From the cell containing the given text, extract its center point as (X, Y) coordinate. 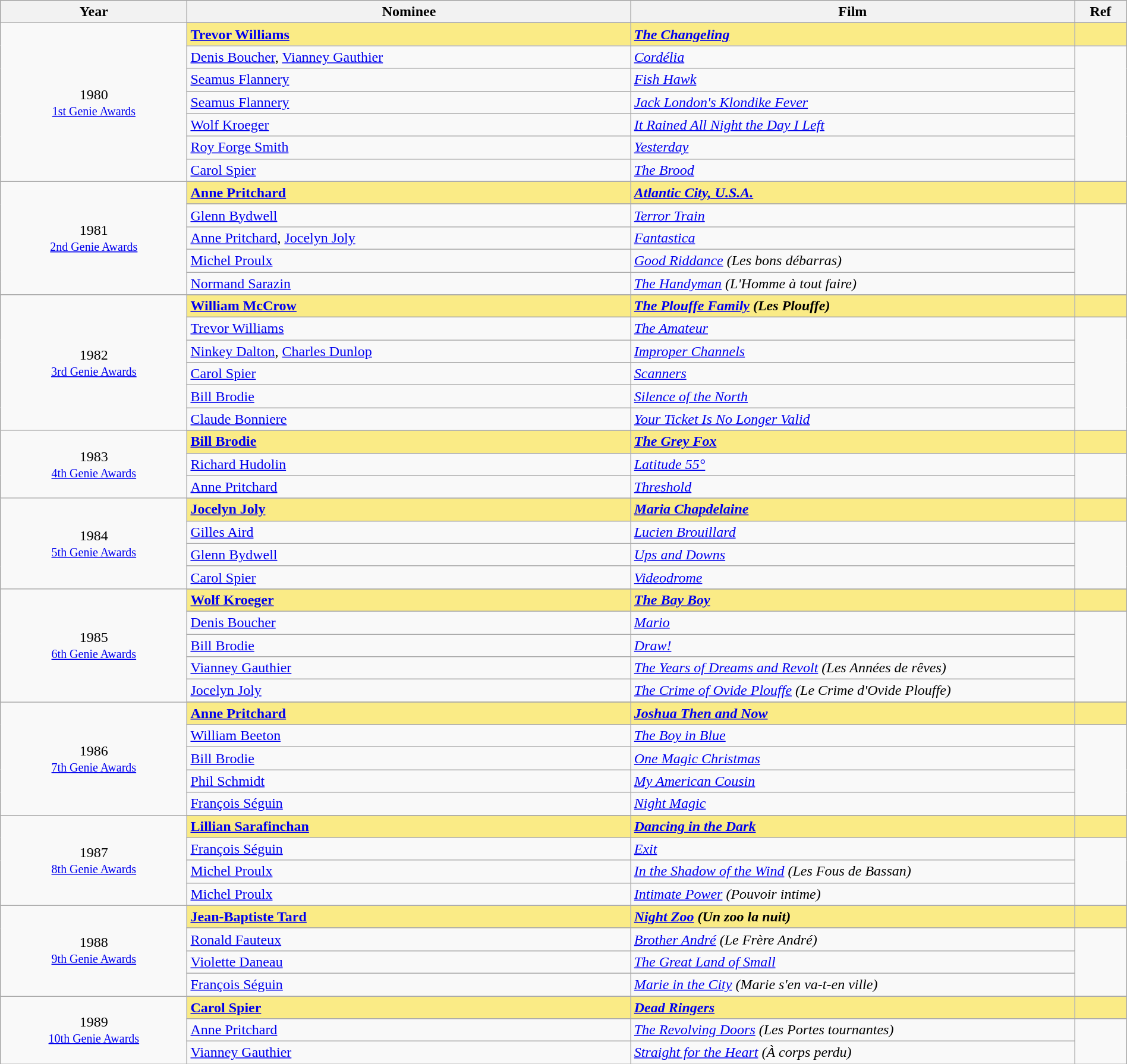
Maria Chapdelaine (852, 509)
Roy Forge Smith (409, 147)
Draw! (852, 645)
Atlantic City, U.S.A. (852, 193)
The Great Land of Small (852, 962)
The Grey Fox (852, 442)
1987 8th Genie Awards (94, 860)
Threshold (852, 487)
Jack London's Klondike Fever (852, 102)
Richard Hudolin (409, 464)
The Plouffe Family (Les Plouffe) (852, 306)
Videodrome (852, 577)
My American Cousin (852, 781)
1988 9th Genie Awards (94, 950)
Anne Pritchard, Jocelyn Joly (409, 238)
Fantastica (852, 238)
Scanners (852, 374)
Exit (852, 849)
Lillian Sarafinchan (409, 826)
Your Ticket Is No Longer Valid (852, 419)
Ninkey Dalton, Charles Dunlop (409, 351)
Night Zoo (Un zoo la nuit) (852, 917)
Yesterday (852, 147)
Gilles Aird (409, 532)
The Handyman (L'Homme à tout faire) (852, 284)
Film (852, 12)
Mario (852, 622)
Terror Train (852, 215)
In the Shadow of the Wind (Les Fous de Bassan) (852, 871)
The Brood (852, 170)
Fish Hawk (852, 80)
Lucien Brouillard (852, 532)
Year (94, 12)
Phil Schmidt (409, 781)
Dead Ringers (852, 1008)
Ronald Fauteux (409, 939)
Straight for the Heart (À corps perdu) (852, 1053)
1984 5th Genie Awards (94, 543)
Normand Sarazin (409, 284)
Joshua Then and Now (852, 713)
Violette Daneau (409, 962)
1982 3rd Genie Awards (94, 363)
Jean-Baptiste Tard (409, 917)
Latitude 55° (852, 464)
Marie in the City (Marie s'en va-t-en ville) (852, 984)
Good Riddance (Les bons débarras) (852, 260)
1980 1st Genie Awards (94, 102)
The Bay Boy (852, 600)
Denis Boucher (409, 622)
Improper Channels (852, 351)
Nominee (409, 12)
William McCrow (409, 306)
1983 4th Genie Awards (94, 464)
It Rained All Night the Day I Left (852, 125)
The Boy in Blue (852, 736)
Brother André (Le Frère André) (852, 939)
Cordélia (852, 57)
William Beeton (409, 736)
Denis Boucher, Vianney Gauthier (409, 57)
Intimate Power (Pouvoir intime) (852, 894)
One Magic Christmas (852, 758)
The Crime of Ovide Plouffe (Le Crime d'Ovide Plouffe) (852, 691)
Night Magic (852, 804)
The Changeling (852, 34)
The Years of Dreams and Revolt (Les Années de rêves) (852, 668)
Ref (1101, 12)
Silence of the North (852, 396)
Ups and Downs (852, 555)
Dancing in the Dark (852, 826)
1989 10th Genie Awards (94, 1030)
Claude Bonniere (409, 419)
1985 6th Genie Awards (94, 645)
1986 7th Genie Awards (94, 758)
The Amateur (852, 329)
The Revolving Doors (Les Portes tournantes) (852, 1030)
1981 2nd Genie Awards (94, 238)
